Extract the [x, y] coordinate from the center of the cell holding the provided text.  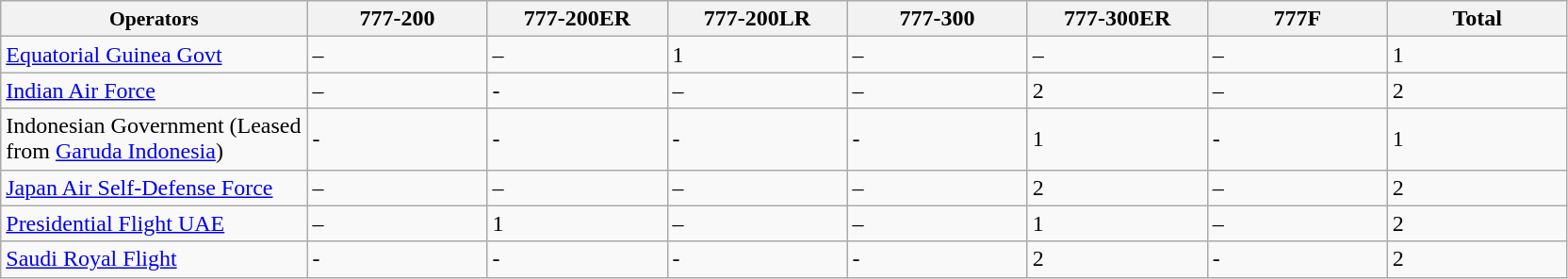
Operators [155, 19]
Indonesian Government (Leased from Garuda Indonesia) [155, 139]
Total [1478, 19]
Saudi Royal Flight [155, 259]
777-300ER [1118, 19]
777-200ER [577, 19]
Japan Air Self-Defense Force [155, 188]
Indian Air Force [155, 90]
Equatorial Guinea Govt [155, 55]
777-300 [937, 19]
777-200LR [758, 19]
Presidential Flight UAE [155, 223]
777F [1297, 19]
777-200 [398, 19]
